Search for the cell housing the specified text and yield its (x, y) center coordinate. 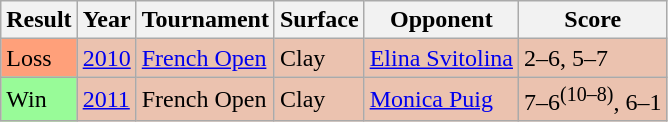
Monica Puig (441, 100)
Win (39, 100)
Elina Svitolina (441, 58)
Result (39, 20)
7–6(10–8), 6–1 (593, 100)
Surface (319, 20)
Tournament (205, 20)
2010 (106, 58)
Opponent (441, 20)
Year (106, 20)
2011 (106, 100)
2–6, 5–7 (593, 58)
Score (593, 20)
Loss (39, 58)
